Provide the [X, Y] coordinate of the cell's center where the given text is located.  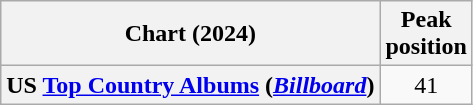
Chart (2024) [190, 34]
Peakposition [426, 34]
41 [426, 85]
US Top Country Albums (Billboard) [190, 85]
